Return the (x, y) coordinate for the center point of the cell that contains the specified text.  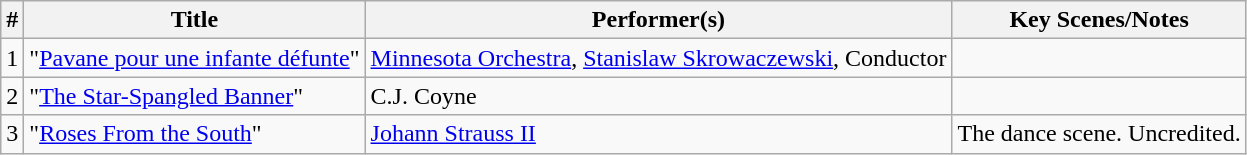
"Roses From the South" (194, 134)
"The Star-Spangled Banner" (194, 96)
2 (12, 96)
3 (12, 134)
The dance scene. Uncredited. (1099, 134)
Johann Strauss II (658, 134)
# (12, 20)
Title (194, 20)
Key Scenes/Notes (1099, 20)
Minnesota Orchestra, Stanislaw Skrowaczewski, Conductor (658, 58)
Performer(s) (658, 20)
1 (12, 58)
C.J. Coyne (658, 96)
"Pavane pour une infante défunte" (194, 58)
